Identify which cell holds the provided text, then report its [x, y] central coordinate. 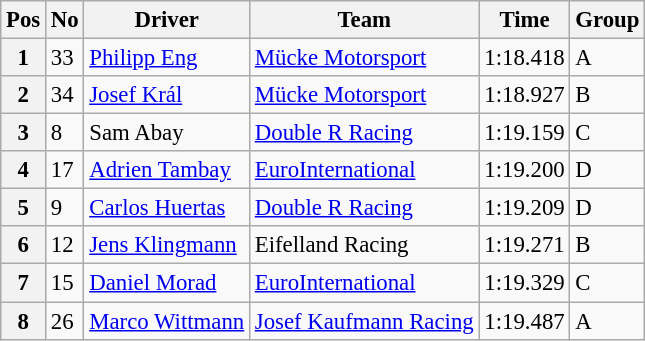
Eifelland Racing [364, 245]
Adrien Tambay [167, 170]
No [65, 20]
1:19.200 [524, 170]
Time [524, 20]
Sam Abay [167, 133]
1:18.418 [524, 58]
Jens Klingmann [167, 245]
33 [65, 58]
34 [65, 95]
Pos [24, 20]
26 [65, 321]
3 [24, 133]
Group [608, 20]
1 [24, 58]
7 [24, 283]
Carlos Huertas [167, 208]
2 [24, 95]
4 [24, 170]
1:19.329 [524, 283]
Daniel Morad [167, 283]
1:19.159 [524, 133]
15 [65, 283]
Team [364, 20]
1:18.927 [524, 95]
6 [24, 245]
Josef Kaufmann Racing [364, 321]
1:19.209 [524, 208]
Philipp Eng [167, 58]
12 [65, 245]
1:19.487 [524, 321]
17 [65, 170]
Driver [167, 20]
9 [65, 208]
Marco Wittmann [167, 321]
1:19.271 [524, 245]
5 [24, 208]
Josef Král [167, 95]
